Detect which cell encompasses the target text, then output its [x, y] center coordinate. 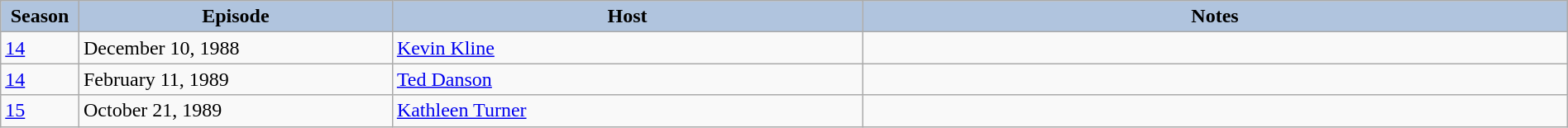
October 21, 1989 [235, 111]
15 [40, 111]
December 10, 1988 [235, 48]
Ted Danson [627, 79]
Episode [235, 17]
Season [40, 17]
Kevin Kline [627, 48]
Kathleen Turner [627, 111]
Host [627, 17]
February 11, 1989 [235, 79]
Notes [1216, 17]
